Search for the cell housing the specified text and yield its (x, y) center coordinate. 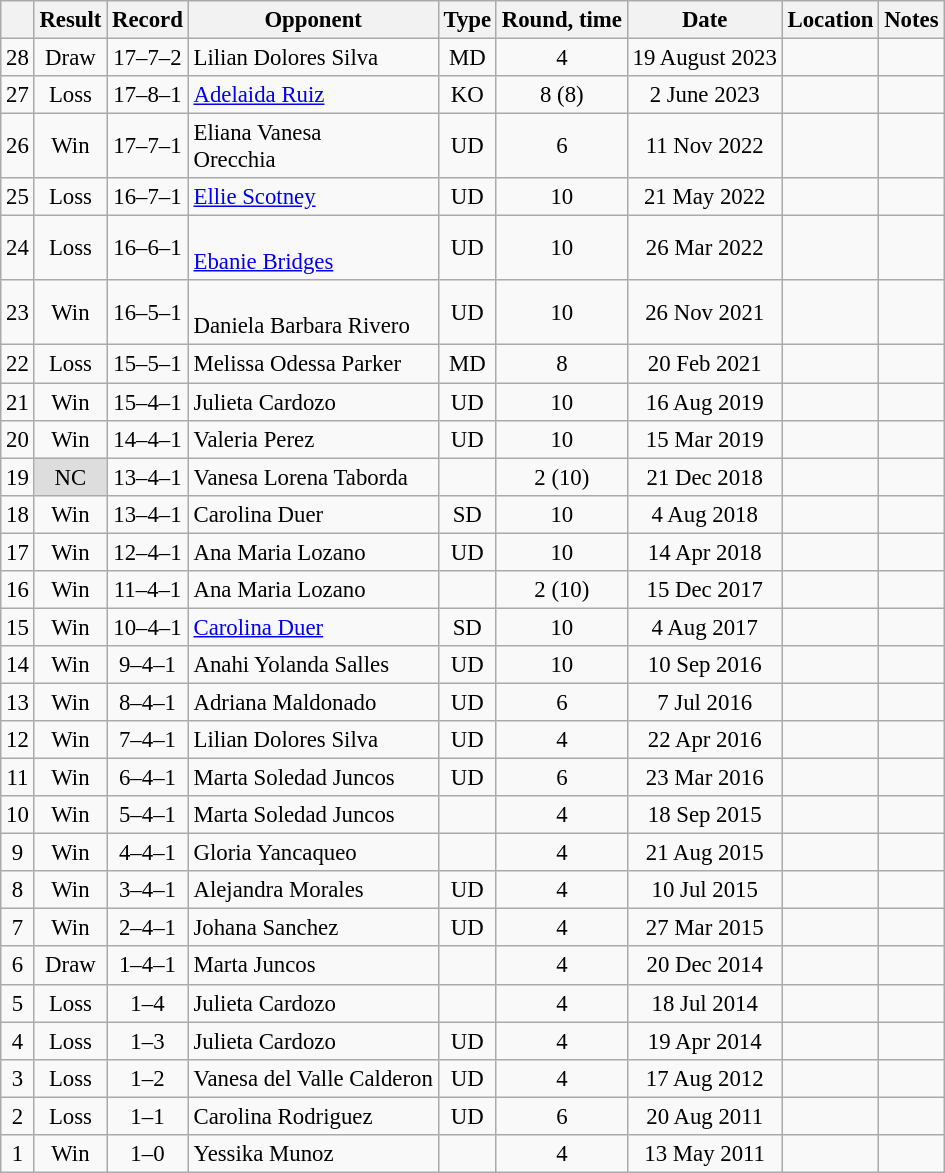
22 Apr 2016 (704, 740)
24 (18, 248)
9–4–1 (148, 665)
17–7–2 (148, 58)
Alejandra Morales (313, 890)
22 (18, 364)
21 May 2022 (704, 197)
Anahi Yolanda Salles (313, 665)
4 Aug 2017 (704, 627)
11–4–1 (148, 590)
Record (148, 20)
14–4–1 (148, 439)
16–5–1 (148, 312)
15 Mar 2019 (704, 439)
15–4–1 (148, 402)
27 Mar 2015 (704, 928)
Valeria Perez (313, 439)
2 (18, 1116)
Johana Sanchez (313, 928)
21 Dec 2018 (704, 477)
Carolina Rodriguez (313, 1116)
Notes (912, 20)
NC (70, 477)
5–4–1 (148, 815)
9 (18, 853)
Adriana Maldonado (313, 702)
12–4–1 (148, 552)
1–4–1 (148, 966)
18 (18, 514)
20 Aug 2011 (704, 1116)
27 (18, 95)
Ellie Scotney (313, 197)
19 August 2023 (704, 58)
3 (18, 1078)
28 (18, 58)
7 Jul 2016 (704, 702)
11 Nov 2022 (704, 146)
1–3 (148, 1041)
1–4 (148, 1003)
16–6–1 (148, 248)
14 Apr 2018 (704, 552)
17 (18, 552)
4–4–1 (148, 853)
19 (18, 477)
3–4–1 (148, 890)
Opponent (313, 20)
7 (18, 928)
10 Jul 2015 (704, 890)
15 (18, 627)
Date (704, 20)
Adelaida Ruiz (313, 95)
4 Aug 2018 (704, 514)
Daniela Barbara Rivero (313, 312)
23 Mar 2016 (704, 778)
18 Jul 2014 (704, 1003)
1–0 (148, 1154)
5 (18, 1003)
18 Sep 2015 (704, 815)
Round, time (562, 20)
Vanesa del Valle Calderon (313, 1078)
21 Aug 2015 (704, 853)
Marta Juncos (313, 966)
1 (18, 1154)
Type (467, 20)
19 Apr 2014 (704, 1041)
2 June 2023 (704, 95)
15–5–1 (148, 364)
Gloria Yancaqueo (313, 853)
15 Dec 2017 (704, 590)
10–4–1 (148, 627)
25 (18, 197)
17–7–1 (148, 146)
20 Feb 2021 (704, 364)
Ebanie Bridges (313, 248)
Result (70, 20)
8–4–1 (148, 702)
7–4–1 (148, 740)
16 Aug 2019 (704, 402)
26 (18, 146)
2–4–1 (148, 928)
20 (18, 439)
1–2 (148, 1078)
21 (18, 402)
16–7–1 (148, 197)
17–8–1 (148, 95)
20 Dec 2014 (704, 966)
12 (18, 740)
13 (18, 702)
23 (18, 312)
Vanesa Lorena Taborda (313, 477)
Yessika Munoz (313, 1154)
14 (18, 665)
Eliana VanesaOrecchia (313, 146)
8 (8) (562, 95)
26 Mar 2022 (704, 248)
Melissa Odessa Parker (313, 364)
11 (18, 778)
1–1 (148, 1116)
Location (830, 20)
13 May 2011 (704, 1154)
10 Sep 2016 (704, 665)
16 (18, 590)
KO (467, 95)
26 Nov 2021 (704, 312)
6–4–1 (148, 778)
17 Aug 2012 (704, 1078)
